Find where the given text appears and provide that cell's center as [X, Y] coordinate. 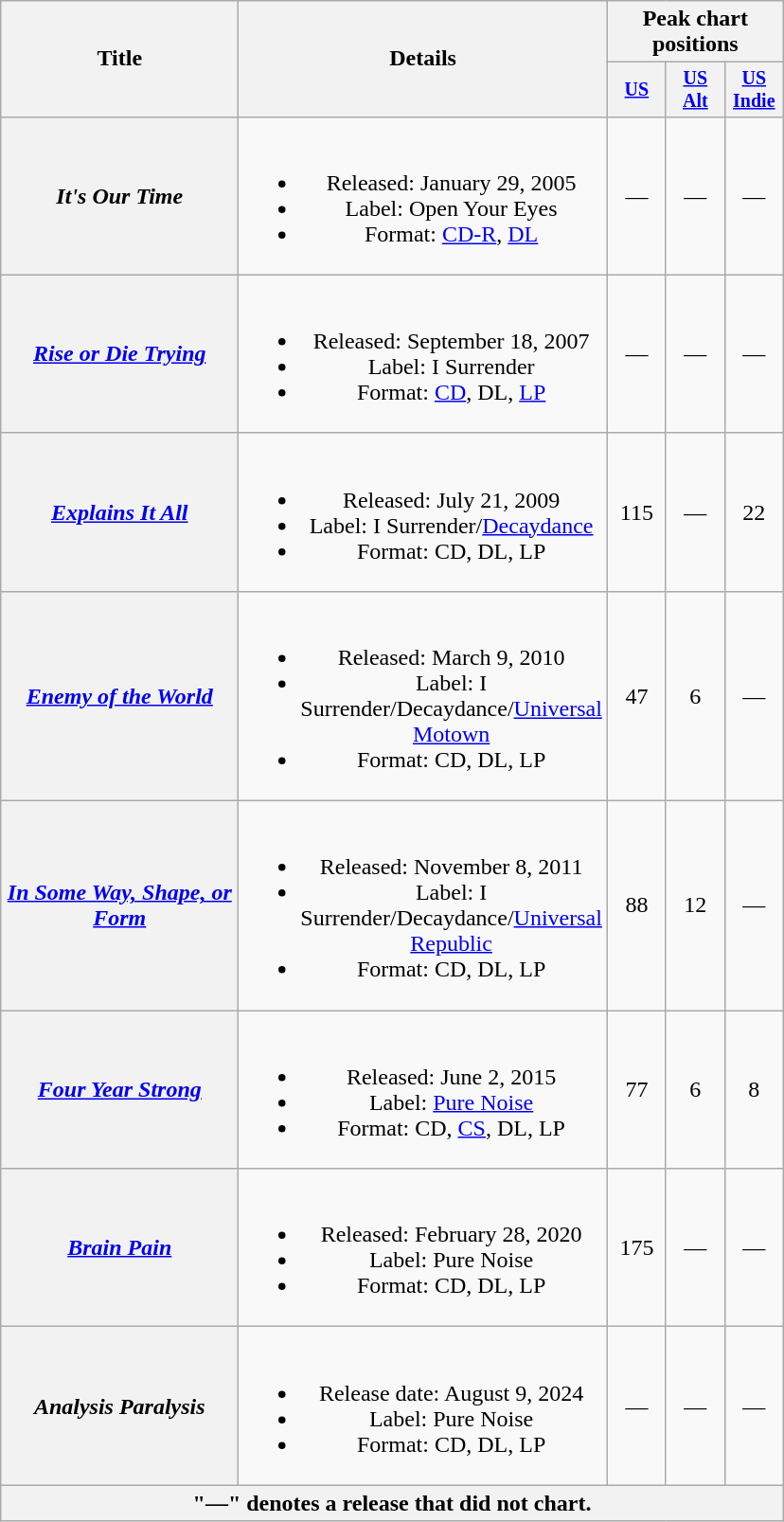
Explains It All [119, 511]
77 [636, 1089]
Released: July 21, 2009Label: I Surrender/DecaydanceFormat: CD, DL, LP [423, 511]
Details [423, 59]
USAlt [695, 89]
22 [754, 511]
US [636, 89]
47 [636, 695]
Released: January 29, 2005Label: Open Your EyesFormat: CD-R, DL [423, 195]
8 [754, 1089]
Brain Pain [119, 1248]
12 [695, 905]
Released: September 18, 2007Label: I SurrenderFormat: CD, DL, LP [423, 354]
175 [636, 1248]
Rise or Die Trying [119, 354]
It's Our Time [119, 195]
Released: June 2, 2015Label: Pure NoiseFormat: CD, CS, DL, LP [423, 1089]
Released: March 9, 2010Label: I Surrender/Decaydance/Universal MotownFormat: CD, DL, LP [423, 695]
Released: November 8, 2011Label: I Surrender/Decaydance/Universal RepublicFormat: CD, DL, LP [423, 905]
USIndie [754, 89]
88 [636, 905]
Released: February 28, 2020Label: Pure NoiseFormat: CD, DL, LP [423, 1248]
Enemy of the World [119, 695]
Analysis Paralysis [119, 1406]
In Some Way, Shape, or Form [119, 905]
Peak chart positions [695, 32]
115 [636, 511]
Release date: August 9, 2024Label: Pure NoiseFormat: CD, DL, LP [423, 1406]
Four Year Strong [119, 1089]
"—" denotes a release that did not chart. [392, 1503]
Title [119, 59]
